Capture the cell that displays the provided text and extract its (x, y) central coordinate. 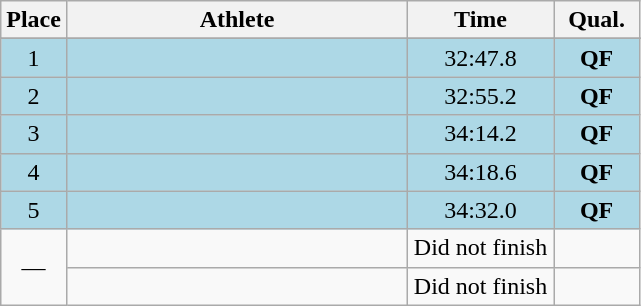
Athlete (236, 20)
34:18.6 (481, 172)
2 (34, 96)
34:14.2 (481, 134)
Time (481, 20)
Qual. (597, 20)
32:47.8 (481, 58)
4 (34, 172)
Place (34, 20)
3 (34, 134)
5 (34, 210)
— (34, 267)
34:32.0 (481, 210)
32:55.2 (481, 96)
1 (34, 58)
